Identify which cell holds the provided text, then report its [x, y] central coordinate. 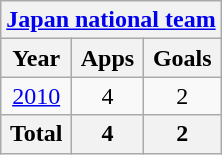
2010 [36, 96]
Apps [108, 58]
Japan national team [111, 20]
Goals [182, 58]
Year [36, 58]
Total [36, 134]
